Locate the cell with the specified text and output its [X, Y] center coordinate. 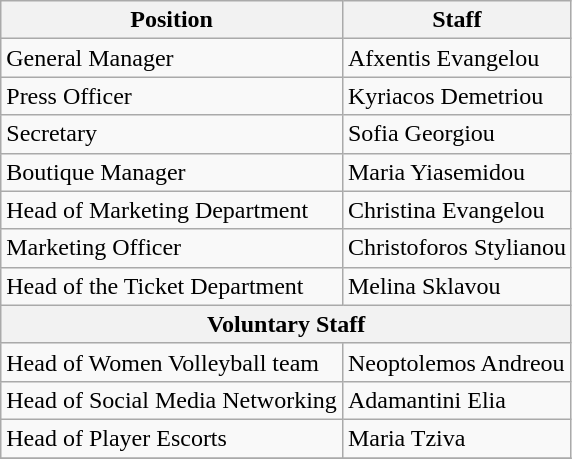
Voluntary Staff [286, 324]
Melina Sklavou [456, 286]
Maria Yiasemidou [456, 172]
Neoptolemos Andreou [456, 362]
Head of Marketing Department [172, 210]
Kyriacos Demetriou [456, 96]
Afxentis Evangelou [456, 58]
Head of Social Media Networking [172, 400]
Adamantini Elia [456, 400]
Christina Evangelou [456, 210]
Head of Player Escorts [172, 438]
Press Officer [172, 96]
Head of Women Volleyball team [172, 362]
Maria Tziva [456, 438]
Head of the Ticket Department [172, 286]
General Manager [172, 58]
Boutique Manager [172, 172]
Sofia Georgiou [456, 134]
Marketing Officer [172, 248]
Staff [456, 20]
Christoforos Stylianou [456, 248]
Secretary [172, 134]
Position [172, 20]
